Identify which cell holds the provided text, then report its [x, y] central coordinate. 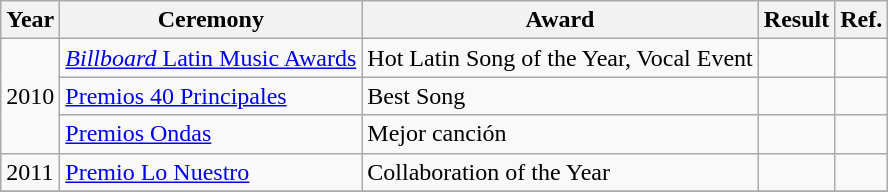
Best Song [560, 96]
2011 [30, 172]
Premios 40 Principales [211, 96]
Year [30, 20]
Award [560, 20]
Ceremony [211, 20]
Hot Latin Song of the Year, Vocal Event [560, 58]
Mejor canción [560, 134]
Collaboration of the Year [560, 172]
2010 [30, 96]
Premio Lo Nuestro [211, 172]
Billboard Latin Music Awards [211, 58]
Result [796, 20]
Premios Ondas [211, 134]
Ref. [862, 20]
